Determine the [x, y] coordinate at the center of the cell enclosing the given text.  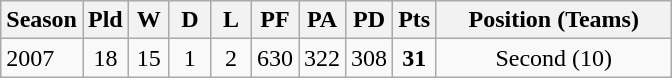
31 [414, 58]
630 [274, 58]
322 [322, 58]
PA [322, 20]
Pld [105, 20]
2 [230, 58]
PD [370, 20]
L [230, 20]
PF [274, 20]
15 [148, 58]
D [190, 20]
Position (Teams) [554, 20]
W [148, 20]
2007 [42, 58]
1 [190, 58]
308 [370, 58]
18 [105, 58]
Season [42, 20]
Second (10) [554, 58]
Pts [414, 20]
